Capture the cell that displays the provided text and extract its (x, y) central coordinate. 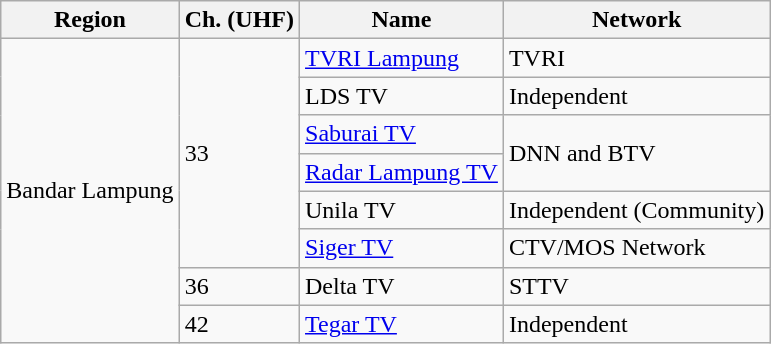
42 (239, 324)
Region (90, 20)
36 (239, 286)
DNN and BTV (636, 153)
Tegar TV (402, 324)
Ch. (UHF) (239, 20)
Radar Lampung TV (402, 172)
33 (239, 153)
Delta TV (402, 286)
Unila TV (402, 210)
LDS TV (402, 96)
STTV (636, 286)
Independent (Community) (636, 210)
CTV/MOS Network (636, 248)
Bandar Lampung (90, 191)
TVRI (636, 58)
Name (402, 20)
TVRI Lampung (402, 58)
Network (636, 20)
Saburai TV (402, 134)
Siger TV (402, 248)
